Detect which cell encompasses the target text, then output its (X, Y) center coordinate. 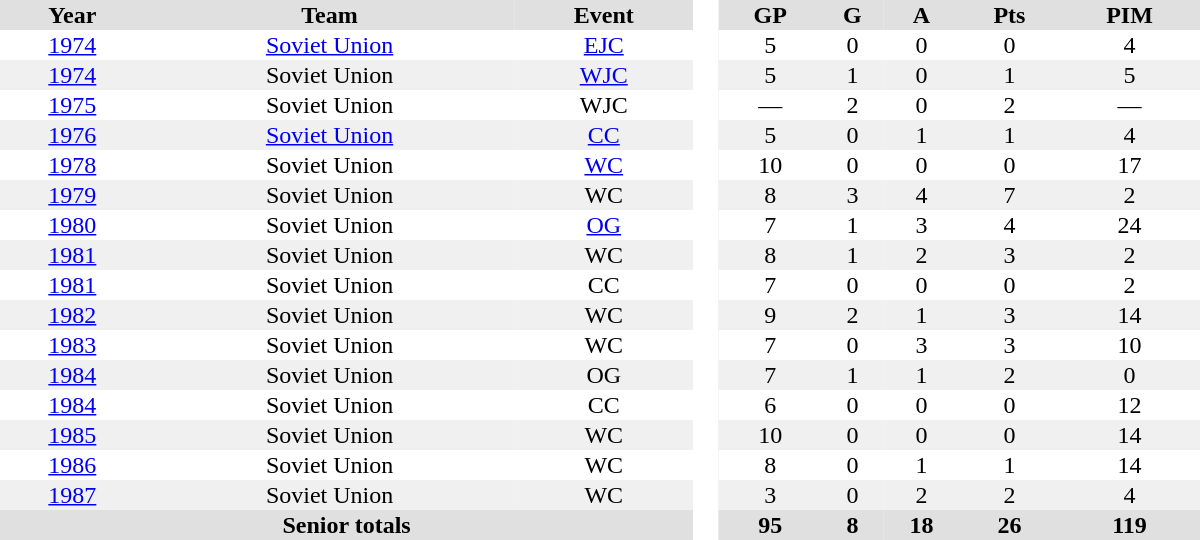
1985 (72, 435)
12 (1130, 405)
Team (330, 15)
1978 (72, 165)
G (853, 15)
1980 (72, 225)
PIM (1130, 15)
Year (72, 15)
Event (604, 15)
Pts (1010, 15)
1976 (72, 135)
1986 (72, 465)
18 (922, 525)
1982 (72, 315)
GP (770, 15)
26 (1010, 525)
1979 (72, 195)
24 (1130, 225)
1983 (72, 345)
9 (770, 315)
1975 (72, 105)
A (922, 15)
1987 (72, 495)
Senior totals (346, 525)
6 (770, 405)
EJC (604, 45)
95 (770, 525)
119 (1130, 525)
17 (1130, 165)
